Provide the [X, Y] coordinate of the cell's center where the given text is located.  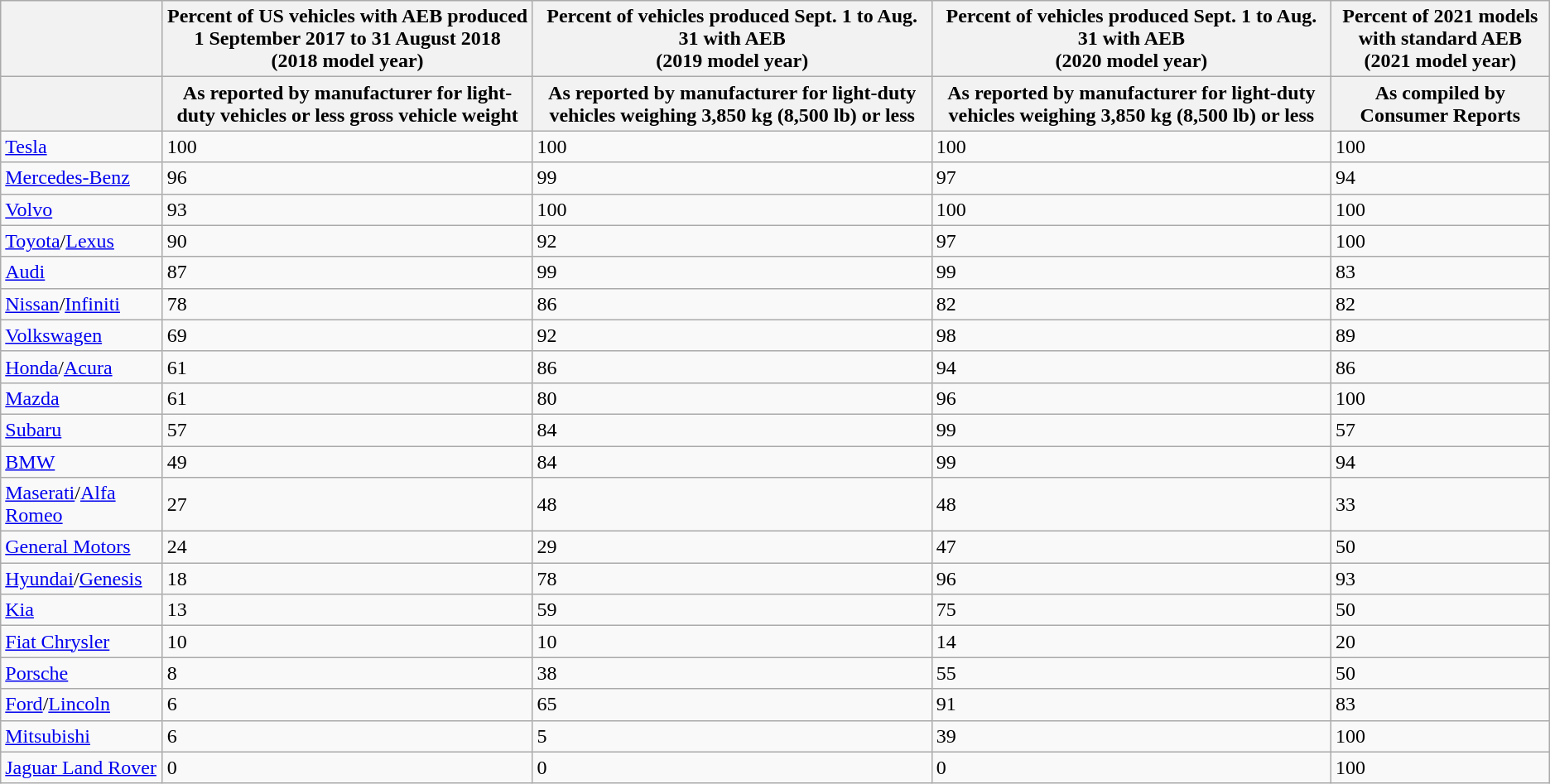
27 [348, 505]
Tesla [81, 147]
98 [1131, 335]
69 [348, 335]
89 [1441, 335]
91 [1131, 705]
Subaru [81, 430]
BMW [81, 461]
Ford/Lincoln [81, 705]
90 [348, 241]
18 [348, 579]
Percent of 2021 models with standard AEB(2021 model year) [1441, 39]
80 [732, 398]
Mercedes-Benz [81, 178]
Toyota/Lexus [81, 241]
Honda/Acura [81, 367]
5 [732, 736]
Volvo [81, 209]
75 [1131, 610]
Mazda [81, 398]
87 [348, 272]
55 [1131, 673]
29 [732, 547]
38 [732, 673]
General Motors [81, 547]
20 [1441, 642]
8 [348, 673]
33 [1441, 505]
Maserati/Alfa Romeo [81, 505]
65 [732, 705]
14 [1131, 642]
Porsche [81, 673]
Jaguar Land Rover [81, 767]
As reported by manufacturer for light-duty vehicles or less gross vehicle weight [348, 104]
Hyundai/Genesis [81, 579]
Percent of vehicles produced Sept. 1 to Aug. 31 with AEB(2019 model year) [732, 39]
59 [732, 610]
13 [348, 610]
Percent of US vehicles with AEB produced 1 September 2017 to 31 August 2018(2018 model year) [348, 39]
Fiat Chrysler [81, 642]
Audi [81, 272]
Nissan/Infiniti [81, 304]
Volkswagen [81, 335]
Percent of vehicles produced Sept. 1 to Aug. 31 with AEB(2020 model year) [1131, 39]
As compiled by Consumer Reports [1441, 104]
Kia [81, 610]
39 [1131, 736]
Mitsubishi [81, 736]
49 [348, 461]
24 [348, 547]
47 [1131, 547]
